Scan for the cell matching the given text and deliver its [x, y] coordinate at center. 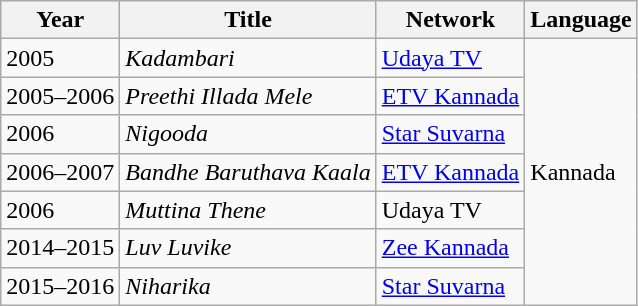
2005–2006 [60, 96]
Nigooda [248, 134]
Niharika [248, 286]
Network [450, 20]
Kadambari [248, 58]
Zee Kannada [450, 248]
Year [60, 20]
Preethi Illada Mele [248, 96]
2006–2007 [60, 172]
Muttina Thene [248, 210]
2014–2015 [60, 248]
Title [248, 20]
Luv Luvike [248, 248]
Kannada [581, 172]
Language [581, 20]
2005 [60, 58]
Bandhe Baruthava Kaala [248, 172]
2015–2016 [60, 286]
